Determine the [x, y] coordinate at the center of the cell enclosing the given text.  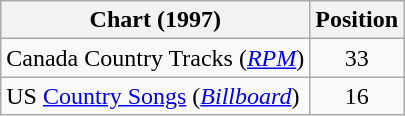
Canada Country Tracks (RPM) [156, 58]
Position [357, 20]
Chart (1997) [156, 20]
33 [357, 58]
16 [357, 96]
US Country Songs (Billboard) [156, 96]
